Provide the [x, y] coordinate of the cell's center where the given text is located.  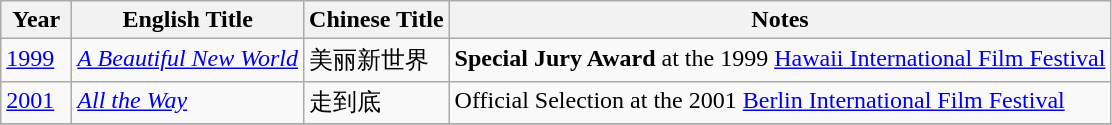
Special Jury Award at the 1999 Hawaii International Film Festival [780, 60]
A Beautiful New World [188, 60]
Year [36, 20]
走到底 [377, 102]
Notes [780, 20]
Chinese Title [377, 20]
Official Selection at the 2001 Berlin International Film Festival [780, 102]
1999 [36, 60]
English Title [188, 20]
All the Way [188, 102]
2001 [36, 102]
美丽新世界 [377, 60]
